Locate the cell with the specified text and output its (X, Y) center coordinate. 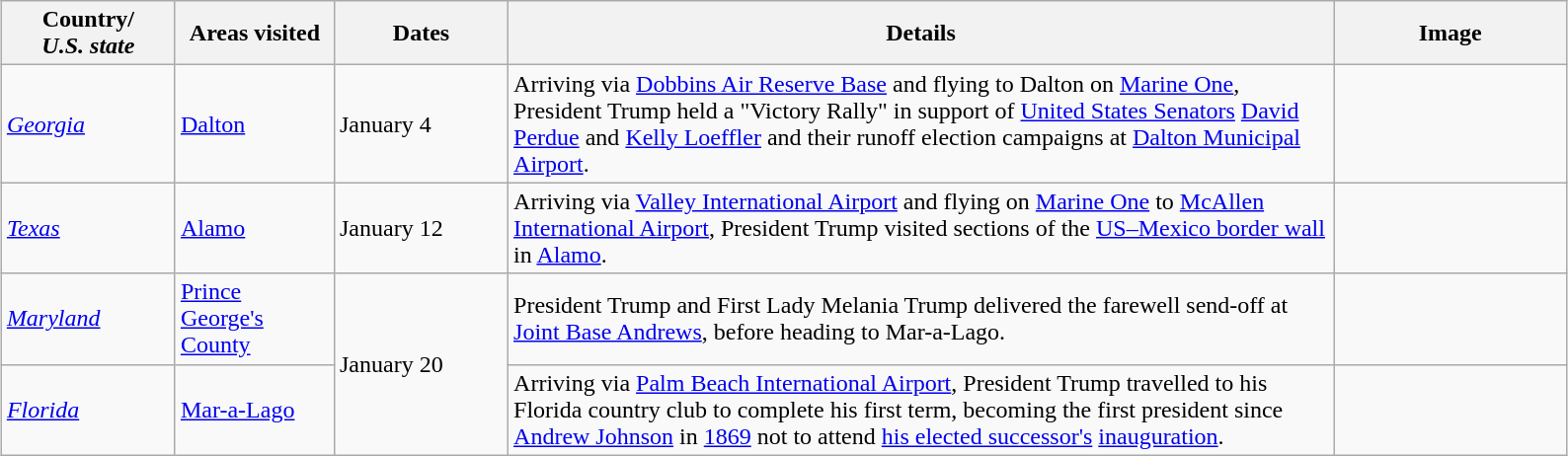
Image (1450, 34)
Country/U.S. state (88, 34)
January 4 (421, 124)
Areas visited (255, 34)
Mar-a-Lago (255, 410)
Georgia (88, 124)
Texas (88, 228)
Dalton (255, 124)
President Trump and First Lady Melania Trump delivered the farewell send-off at Joint Base Andrews, before heading to Mar-a-Lago. (921, 319)
January 12 (421, 228)
January 20 (421, 364)
Maryland (88, 319)
Details (921, 34)
Prince George's County (255, 319)
Dates (421, 34)
Alamo (255, 228)
Florida (88, 410)
